Scan for the cell matching the given text and deliver its (x, y) coordinate at center. 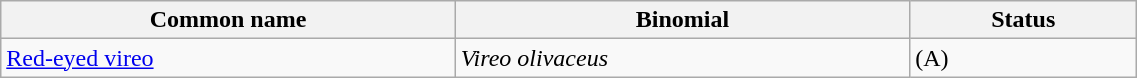
Status (1024, 20)
(A) (1024, 58)
Red-eyed vireo (228, 58)
Common name (228, 20)
Vireo olivaceus (682, 58)
Binomial (682, 20)
